Determine the [x, y] coordinate at the center of the cell enclosing the given text.  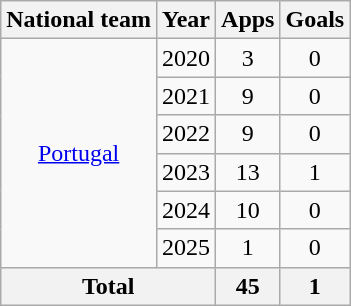
3 [248, 58]
Year [186, 20]
45 [248, 286]
2020 [186, 58]
National team [79, 20]
2025 [186, 248]
10 [248, 210]
2023 [186, 172]
2024 [186, 210]
Total [108, 286]
Goals [315, 20]
Apps [248, 20]
Portugal [79, 153]
13 [248, 172]
2021 [186, 96]
2022 [186, 134]
